Output the [x, y] coordinate of the center of the cell containing the given text.  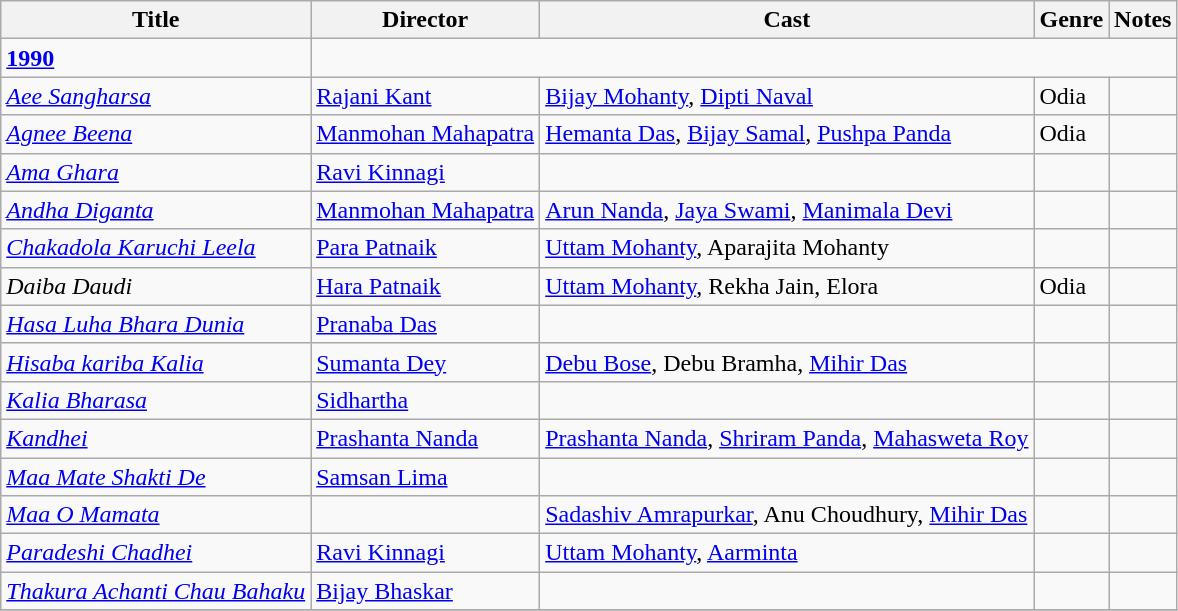
Pranaba Das [426, 324]
Kalia Bharasa [156, 400]
Notes [1143, 20]
Cast [787, 20]
Uttam Mohanty, Aparajita Mohanty [787, 248]
Andha Diganta [156, 210]
Ama Ghara [156, 172]
Samsan Lima [426, 477]
Uttam Mohanty, Rekha Jain, Elora [787, 286]
Director [426, 20]
Maa O Mamata [156, 515]
Hisaba kariba Kalia [156, 362]
Chakadola Karuchi Leela [156, 248]
Title [156, 20]
Sadashiv Amrapurkar, Anu Choudhury, Mihir Das [787, 515]
Bijay Bhaskar [426, 591]
Sidhartha [426, 400]
Uttam Mohanty, Aarminta [787, 553]
Hara Patnaik [426, 286]
Prashanta Nanda [426, 438]
Prashanta Nanda, Shriram Panda, Mahasweta Roy [787, 438]
Arun Nanda, Jaya Swami, Manimala Devi [787, 210]
Agnee Beena [156, 134]
Hasa Luha Bhara Dunia [156, 324]
Aee Sangharsa [156, 96]
Bijay Mohanty, Dipti Naval [787, 96]
Hemanta Das, Bijay Samal, Pushpa Panda [787, 134]
Sumanta Dey [426, 362]
Para Patnaik [426, 248]
Debu Bose, Debu Bramha, Mihir Das [787, 362]
Paradeshi Chadhei [156, 553]
Maa Mate Shakti De [156, 477]
Daiba Daudi [156, 286]
Rajani Kant [426, 96]
Kandhei [156, 438]
Genre [1072, 20]
Thakura Achanti Chau Bahaku [156, 591]
1990 [156, 58]
